For the text-containing cell, return its midpoint in (x, y) coordinate format. 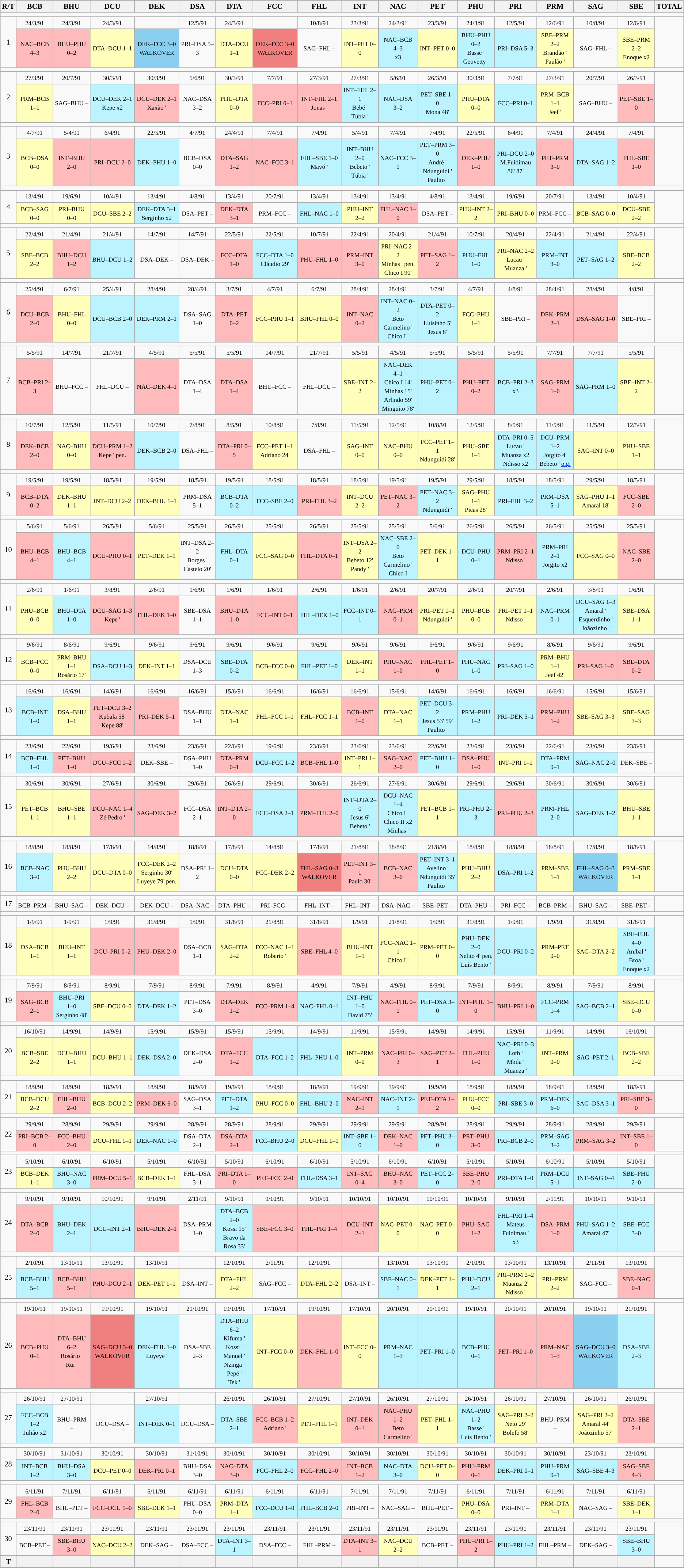
INT–NAC 0–2Beto Carmelino 'Chico I ' (398, 319)
13 (8, 710)
PHU–DEK 2–0 (156, 952)
BCB–PRI 2–3 x3 (515, 387)
SBE–PRM 2–2Brandão 'Paulão ' (555, 48)
3 (8, 156)
INT–PHU 1–0 (476, 1006)
DTA–PRI 0–5Lucau 'Muanza x2Ndisso x2 (515, 450)
14 (8, 756)
INT–PHU 1–0David 75' (360, 1006)
4 (8, 207)
PRM–PRI 2–1Jorgito x2 (555, 556)
PET–SBE 1–0Mona 48' (437, 103)
TOTAL (669, 7)
SAG–DEK 3–2 (156, 813)
DEK (156, 7)
PET–NAC 3–2Ndunguidi ' (437, 501)
SAG–DEK 1–2 (596, 813)
FHL–SBE 1–0 (636, 163)
NAC–PHU 1–2Basse 'Luís Bento ' (476, 1424)
18 (8, 945)
SBE–FHL 4–0Aníbal 'Broa 'Enoque x2 (636, 952)
PET–SBE 1–0 (636, 103)
R/T (8, 7)
20 (8, 1051)
DTA–PET 0–2Luisinho 5'Jesus 8' (437, 319)
PET (437, 7)
DEK–FHL 1–0Luyeye ' (156, 1351)
PRM–BCB 1–1Jeef ' (555, 103)
19 (8, 1000)
NAC–SBE 2–0 (636, 556)
PHU–DEK 2–0Nelito 4' pen.Luís Bento ' (476, 952)
NAC–PRI 0–3Loth 'Mbila 'Muanza ' (515, 1057)
9 (8, 495)
SBE–FHL 4–0 (319, 952)
15 (8, 807)
FCC–BCB 1–2Adriano ' (275, 1424)
FCC–NAC 1–1Chico I ' (398, 952)
DTA–BHU 6–2Rosário 'Rui ' (72, 1351)
DCU–SAG 1–3Amaral 'Esquerdinho 'Joãozinho ' (596, 615)
INT–DTA 2–0Jesus 6'Bebeto ' (360, 813)
23 (8, 1172)
SAG (596, 7)
T (8, 1562)
FCC–NAC 1–1Roberto ' (275, 952)
26 (8, 1345)
7 (8, 381)
DEK–DTA 3–1Serginho x2 (156, 213)
NAC (398, 7)
BHU–PHU 0–2 (72, 48)
DCU–NAC 1–4Chico I 'Chico II x2Minhas ' (398, 813)
FCC (275, 7)
NAC–BCB 4–3 x3 (398, 48)
PRI–NAC 2–2Minhas ' pen.Chico I 90' (398, 259)
DTA (235, 7)
DCU–PRM 1–2Jorgito 4'Bebeto ' o.g. (555, 450)
PET–DCU 3–2Jesus 53' 59'Paulito ' (437, 716)
DCU (113, 7)
INT–BHU 2–0 (72, 163)
21 (8, 1097)
PHU–SAG 1–2Amaral 47' (596, 1229)
FHL–PRI 1–4Mateus Fuidimau ' x3 (515, 1229)
NAC–BCB 4–3 (34, 48)
PRI–PET 1–1Ndunguidi ' (437, 615)
DTA–BHU 6–2Kifuma 'Kossi 'Manuel 'Nzinga 'Pepé 'Tek ' (235, 1351)
PET–INT 3–1Paulo 30' (360, 872)
NAC–DEK 4–1Chico I 14'Minhas 15'Arlindo 59'Minguito 78' (398, 387)
24 (8, 1222)
DEK–DTA 3–1 (235, 213)
SAG–PHU 1–1Amaral 18' (596, 501)
10 (8, 549)
PRM–BCB 1–1 (34, 103)
BHU–PRI 1–0 (515, 1006)
PRM–BHU 1–1Rosário 17' (72, 666)
NAC–PHU 1–2Beto Carmelino ' (398, 1424)
DCU–NAC 1–4Zé Pedro ' (113, 813)
16 (8, 866)
PHU–SAG 1–2 (476, 1229)
PRM–PRI 2–1Ndisso ' (515, 556)
BHU (72, 7)
FCC–DTA 1–0 (235, 259)
8 (8, 444)
INT (360, 7)
DCU–SAG 1–3Kepe ' (113, 615)
30 (8, 1539)
25 (8, 1277)
PRM–BHU 1–1Jeef 42' (555, 666)
2 (8, 97)
FCC–BCB 1–2Julião x2 (34, 1424)
DCU–DEK 2–1Xaxão ' (156, 103)
FHL–SBE 1–0Mavó ' (319, 163)
DTA–PET 0–2 (235, 319)
NAC–SBE 2–0Beto Carmelino 'Chico I (398, 556)
DTA–BCB 2–0 (34, 1229)
SAG–PRI 2–2Amaral 44'Joãozinho 57' (596, 1424)
FCC–DEK 2–2 (275, 872)
27 (8, 1417)
INT–DTA 2–0 (235, 813)
DCU–DEK 2–1Kepe x2 (113, 103)
INT–FHL 2–1Bebé 'Túbia ' (360, 103)
DTA–PRI 0–5 (235, 450)
5 (8, 253)
BCB–PRI 2–3 (34, 387)
PET–PRM 3–0André 'Ndunguidi 'Paulito ' (437, 163)
PRI (515, 7)
12 (8, 660)
INT–BHU 2–0Bebeto 'Túbia ' (360, 163)
22 (8, 1134)
FCC–PET 1–1Ndunguidi 28' (437, 450)
INT–DSA 2–2Bebeto 12'Pandy ' (360, 556)
PET–DCU 3–2Kubala 58'Kepe 88' (113, 716)
17 (8, 903)
DCU–PRM 1–2Kepe ' pen. (113, 450)
BHU–PHU 0–2Basse 'Geovetty ' (476, 48)
FHL–PRI 1–4 (319, 1229)
PET–PRM 3–0 (555, 163)
PRI–PRM 2–2 (555, 1283)
INT–NAC 0–2 (360, 319)
FCC–PET 1–1Adriano 24' (275, 450)
PRM (555, 7)
PRI–DCU 2–0 (113, 163)
NAC–PRI 0–3 (398, 1057)
BHU–PRI 1–0Serginho 48' (72, 1006)
NAC–DEK 4–1 (156, 387)
28 (8, 1464)
SAG–PRI 2–2Neto 29'Bolefo 58' (515, 1424)
BCB (34, 7)
FCC–DTA 1–0Cláudio 29' (275, 259)
DEK–FHL 1–0 (319, 1351)
6 (8, 312)
DSA (197, 7)
FHL (319, 7)
PRI–PET 1–1Ndisso ' (515, 615)
PHU (476, 7)
1 (8, 42)
11 (8, 609)
29 (8, 1502)
FCC–DEK 2–2Serginho 30'Luyeye 79' pen. (156, 872)
PRI–DCU 2–0M.Fuidimau 86' 87' (515, 163)
INT–DSA 2–2Borges 'Castelo 20' (197, 556)
SBE–PRM 2–2Enoque x2 (636, 48)
PET–INT 3–1Avelino 'Ndunguidi 35'Paulito ' (437, 872)
PRI–NAC 2–2Lucau 'Muanza ' (515, 259)
DTA–BCB 2–0Kossi 15'Bravo da Rosa 33' (235, 1229)
PRI–PRM 2–2Muanza 2'Ndisso ' (515, 1283)
SBE (636, 7)
PET–NAC 3–2 (398, 501)
INT–FHL 2–1Jonas ' (319, 103)
SAG–PHU 1–1Picas 28' (476, 501)
